For the text-containing cell, return its midpoint in [x, y] coordinate format. 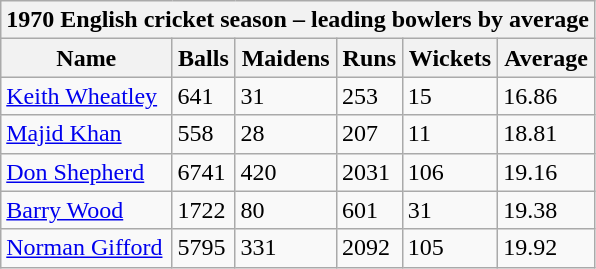
Barry Wood [86, 210]
331 [286, 248]
207 [369, 134]
80 [286, 210]
19.16 [546, 172]
Name [86, 58]
106 [450, 172]
5795 [204, 248]
Balls [204, 58]
1722 [204, 210]
6741 [204, 172]
641 [204, 96]
Wickets [450, 58]
28 [286, 134]
Norman Gifford [86, 248]
2092 [369, 248]
Runs [369, 58]
601 [369, 210]
558 [204, 134]
Keith Wheatley [86, 96]
253 [369, 96]
16.86 [546, 96]
1970 English cricket season – leading bowlers by average [298, 20]
19.38 [546, 210]
Majid Khan [86, 134]
105 [450, 248]
18.81 [546, 134]
19.92 [546, 248]
Maidens [286, 58]
Average [546, 58]
11 [450, 134]
15 [450, 96]
420 [286, 172]
2031 [369, 172]
Don Shepherd [86, 172]
